Return the (X, Y) coordinate for the center point of the cell that contains the specified text.  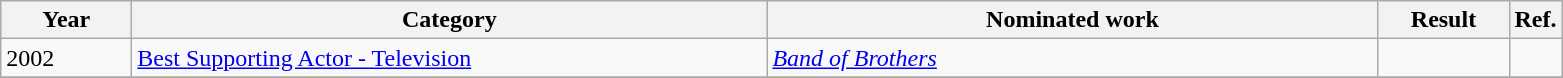
Ref. (1536, 20)
Best Supporting Actor - Television (450, 58)
Band of Brothers (1072, 58)
Result (1444, 20)
Year (66, 20)
Nominated work (1072, 20)
2002 (66, 58)
Category (450, 20)
